From the cell containing the given text, extract its center point as [x, y] coordinate. 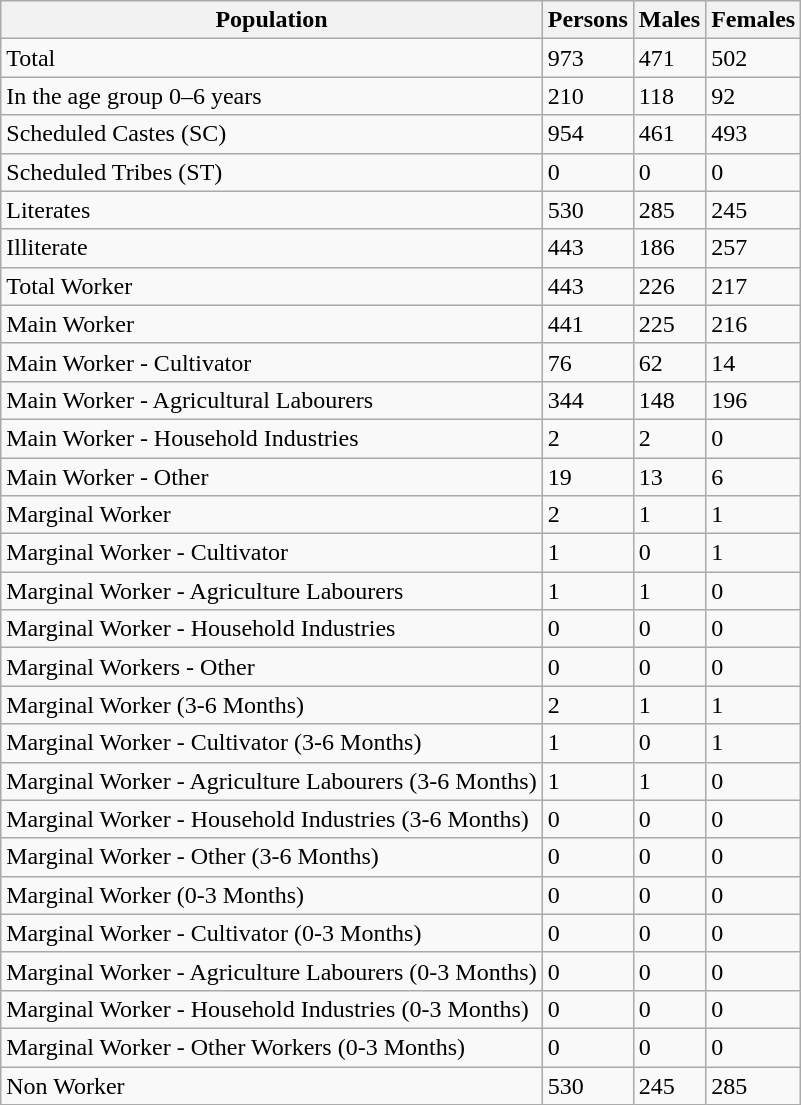
Marginal Worker - Other (3-6 Months) [272, 857]
Marginal Worker [272, 515]
225 [669, 324]
Non Worker [272, 1085]
216 [754, 324]
Marginal Worker (3-6 Months) [272, 705]
Marginal Worker - Household Industries [272, 629]
954 [588, 134]
In the age group 0–6 years [272, 96]
Marginal Worker - Agriculture Labourers (3-6 Months) [272, 781]
14 [754, 362]
Main Worker - Other [272, 477]
502 [754, 58]
Marginal Worker - Cultivator [272, 553]
Total [272, 58]
Marginal Worker - Household Industries (0-3 Months) [272, 1009]
344 [588, 400]
118 [669, 96]
Main Worker - Cultivator [272, 362]
Main Worker - Household Industries [272, 438]
Main Worker [272, 324]
217 [754, 286]
186 [669, 248]
Marginal Worker - Agriculture Labourers [272, 591]
Females [754, 20]
471 [669, 58]
210 [588, 96]
Marginal Worker - Other Workers (0-3 Months) [272, 1047]
148 [669, 400]
76 [588, 362]
13 [669, 477]
Marginal Worker - Agriculture Labourers (0-3 Months) [272, 971]
Literates [272, 210]
441 [588, 324]
461 [669, 134]
Marginal Worker - Cultivator (0-3 Months) [272, 933]
Main Worker - Agricultural Labourers [272, 400]
493 [754, 134]
226 [669, 286]
92 [754, 96]
19 [588, 477]
Marginal Worker (0-3 Months) [272, 895]
Males [669, 20]
257 [754, 248]
Total Worker [272, 286]
Marginal Worker - Household Industries (3-6 Months) [272, 819]
Scheduled Tribes (ST) [272, 172]
Scheduled Castes (SC) [272, 134]
62 [669, 362]
973 [588, 58]
Marginal Worker - Cultivator (3-6 Months) [272, 743]
Marginal Workers - Other [272, 667]
196 [754, 400]
Population [272, 20]
6 [754, 477]
Illiterate [272, 248]
Persons [588, 20]
